Detect which cell encompasses the target text, then output its [X, Y] center coordinate. 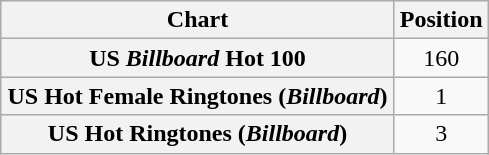
160 [441, 58]
Chart [198, 20]
1 [441, 96]
US Billboard Hot 100 [198, 58]
US Hot Female Ringtones (Billboard) [198, 96]
US Hot Ringtones (Billboard) [198, 134]
3 [441, 134]
Position [441, 20]
